Scan for the cell matching the given text and deliver its [x, y] coordinate at center. 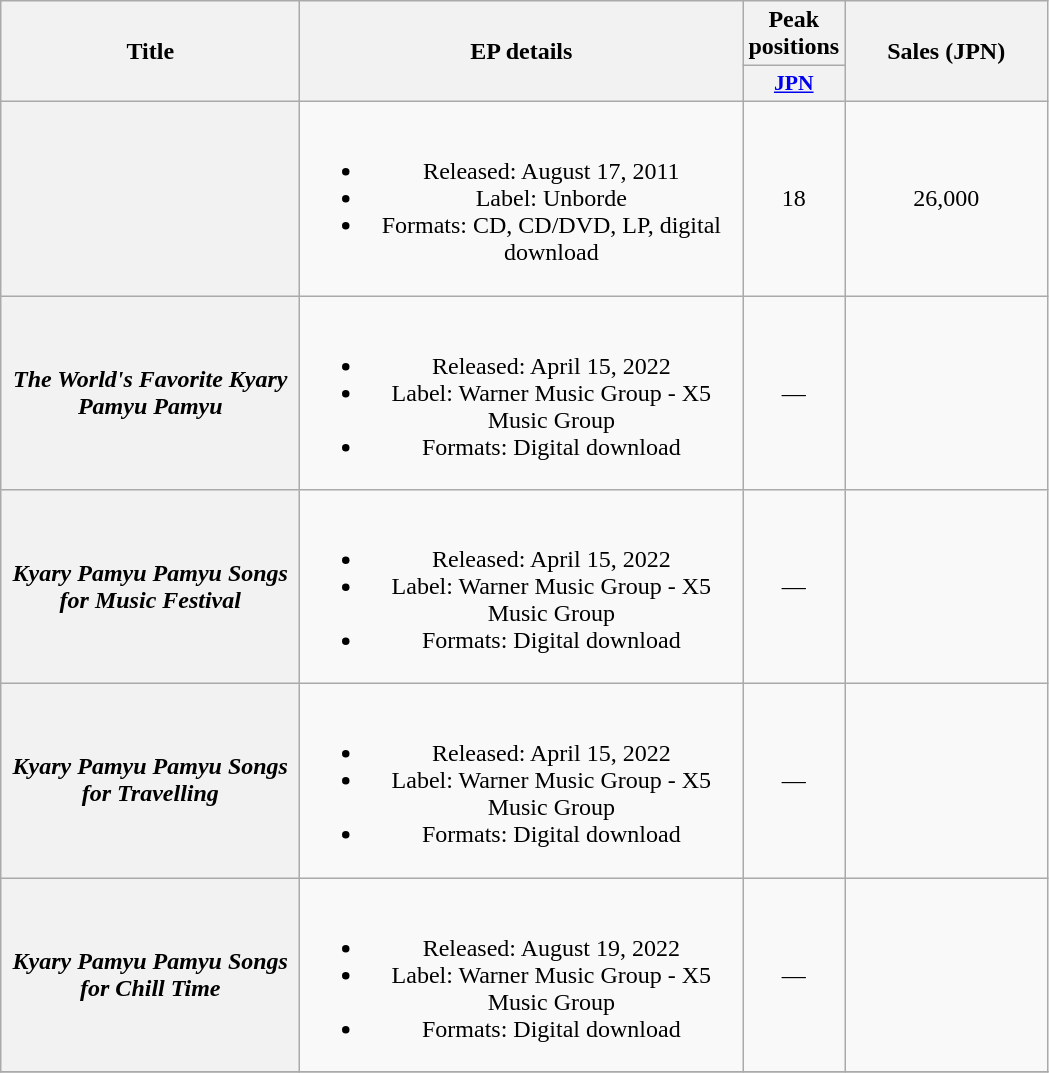
Kyary Pamyu Pamyu Songs for Travelling [150, 781]
Released: August 19, 2022 Label: Warner Music Group - X5 Music GroupFormats: Digital download [522, 975]
JPN [794, 84]
Sales (JPN) [946, 52]
Title [150, 52]
The World's Favorite Kyary Pamyu Pamyu [150, 393]
Kyary Pamyu Pamyu Songs for Chill Time [150, 975]
26,000 [946, 198]
EP details [522, 52]
18 [794, 198]
Released: August 17, 2011 Label: UnbordeFormats: CD, CD/DVD, LP, digital download [522, 198]
Peak positions [794, 34]
Kyary Pamyu Pamyu Songs for Music Festival [150, 587]
